Capture the cell that displays the provided text and extract its [X, Y] central coordinate. 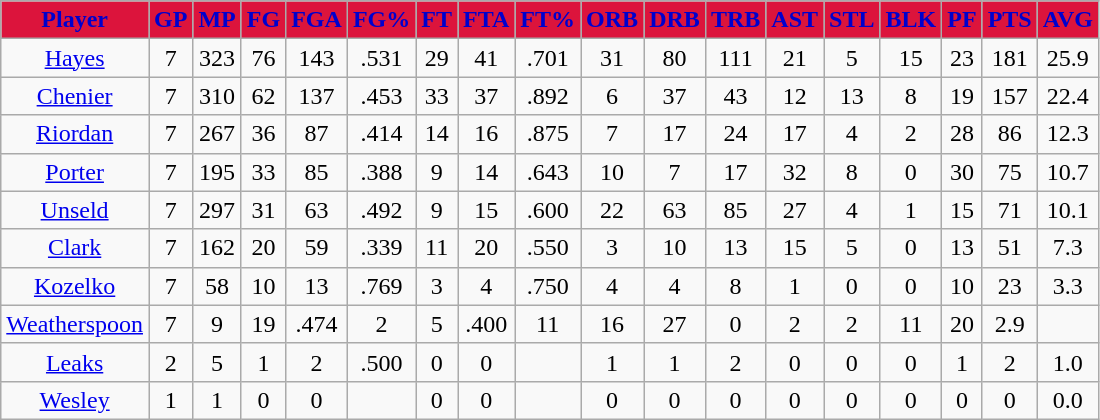
FG [263, 20]
12.3 [1068, 134]
162 [217, 248]
41 [486, 58]
2.9 [1010, 324]
ORB [612, 20]
62 [263, 96]
12 [795, 96]
310 [217, 96]
32 [795, 172]
28 [962, 134]
80 [675, 58]
.500 [381, 362]
Porter [75, 172]
GP [170, 20]
58 [217, 286]
Kozelko [75, 286]
10.7 [1068, 172]
PTS [1010, 20]
22 [612, 210]
25.9 [1068, 58]
181 [1010, 58]
7.3 [1068, 248]
FTA [486, 20]
.414 [381, 134]
.550 [548, 248]
Hayes [75, 58]
267 [217, 134]
297 [217, 210]
.400 [486, 324]
.750 [548, 286]
86 [1010, 134]
.531 [381, 58]
.600 [548, 210]
.453 [381, 96]
87 [317, 134]
.643 [548, 172]
137 [317, 96]
6 [612, 96]
21 [795, 58]
FGA [317, 20]
43 [735, 96]
MP [217, 20]
.701 [548, 58]
Wesley [75, 400]
DRB [675, 20]
71 [1010, 210]
10.1 [1068, 210]
51 [1010, 248]
143 [317, 58]
323 [217, 58]
.892 [548, 96]
AVG [1068, 20]
29 [437, 58]
Unseld [75, 210]
24 [735, 134]
.492 [381, 210]
STL [852, 20]
157 [1010, 96]
195 [217, 172]
BLK [911, 20]
FT [437, 20]
FT% [548, 20]
PF [962, 20]
.339 [381, 248]
.769 [381, 286]
0.0 [1068, 400]
FG% [381, 20]
76 [263, 58]
59 [317, 248]
AST [795, 20]
Chenier [75, 96]
Clark [75, 248]
30 [962, 172]
1.0 [1068, 362]
Riordan [75, 134]
22.4 [1068, 96]
3.3 [1068, 286]
.474 [317, 324]
TRB [735, 20]
Player [75, 20]
36 [263, 134]
75 [1010, 172]
Leaks [75, 362]
.388 [381, 172]
.875 [548, 134]
111 [735, 58]
Weatherspoon [75, 324]
